Return (X, Y) of the center of cell containing provided text 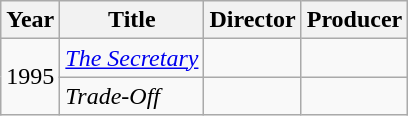
Producer (354, 20)
Director (252, 20)
The Secretary (132, 58)
Trade-Off (132, 96)
1995 (30, 77)
Year (30, 20)
Title (132, 20)
